From the cell containing the given text, extract its center point as [X, Y] coordinate. 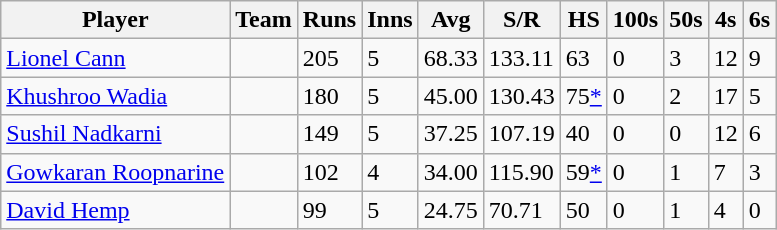
4s [726, 20]
107.19 [522, 134]
37.25 [450, 134]
2 [686, 96]
Avg [450, 20]
Gowkaran Roopnarine [116, 172]
100s [635, 20]
Inns [390, 20]
75* [584, 96]
99 [329, 210]
34.00 [450, 172]
9 [759, 58]
180 [329, 96]
Khushroo Wadia [116, 96]
HS [584, 20]
Player [116, 20]
Runs [329, 20]
Lionel Cann [116, 58]
102 [329, 172]
7 [726, 172]
130.43 [522, 96]
Team [264, 20]
17 [726, 96]
S/R [522, 20]
David Hemp [116, 210]
68.33 [450, 58]
63 [584, 58]
59* [584, 172]
115.90 [522, 172]
133.11 [522, 58]
45.00 [450, 96]
50s [686, 20]
40 [584, 134]
6 [759, 134]
149 [329, 134]
205 [329, 58]
70.71 [522, 210]
24.75 [450, 210]
6s [759, 20]
Sushil Nadkarni [116, 134]
50 [584, 210]
